Detect which cell encompasses the target text, then output its [x, y] center coordinate. 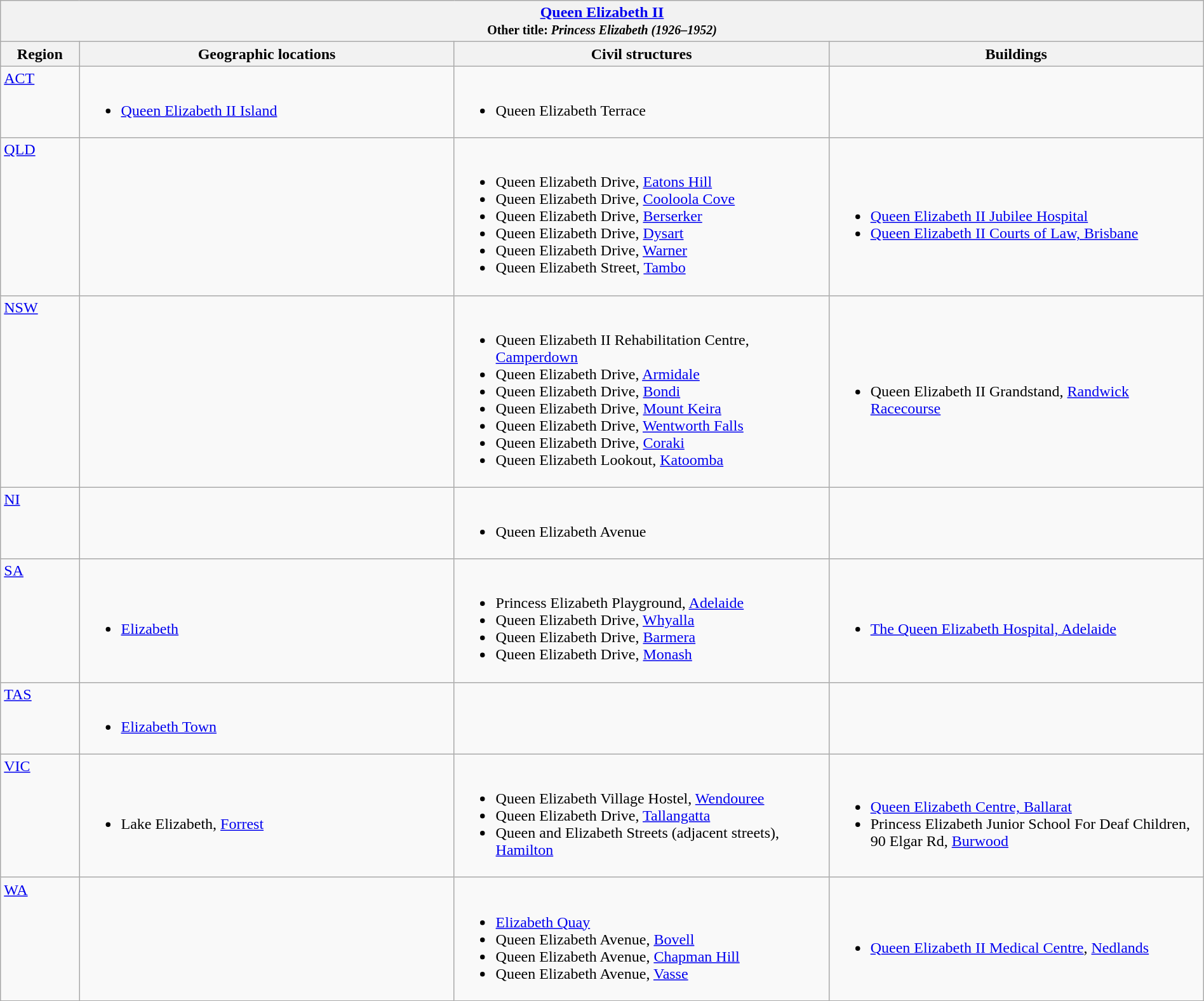
QLD [40, 217]
WA [40, 939]
VIC [40, 816]
Queen Elizabeth Terrace [641, 102]
Queen Elizabeth IIOther title: Princess Elizabeth (1926–1952) [602, 22]
Queen Elizabeth II Grandstand, Randwick Racecourse [1016, 391]
Queen Elizabeth Avenue [641, 523]
Civil structures [641, 54]
Lake Elizabeth, Forrest [267, 816]
NI [40, 523]
Geographic locations [267, 54]
SA [40, 621]
Queen Elizabeth II Jubilee HospitalQueen Elizabeth II Courts of Law, Brisbane [1016, 217]
TAS [40, 718]
Buildings [1016, 54]
Queen Elizabeth Centre, BallaratPrincess Elizabeth Junior School For Deaf Children, 90 Elgar Rd, Burwood [1016, 816]
Elizabeth QuayQueen Elizabeth Avenue, BovellQueen Elizabeth Avenue, Chapman HillQueen Elizabeth Avenue, Vasse [641, 939]
NSW [40, 391]
Region [40, 54]
The Queen Elizabeth Hospital, Adelaide [1016, 621]
Elizabeth Town [267, 718]
Queen Elizabeth Village Hostel, WendoureeQueen Elizabeth Drive, TallangattaQueen and Elizabeth Streets (adjacent streets), Hamilton [641, 816]
Elizabeth [267, 621]
Queen Elizabeth II Medical Centre, Nedlands [1016, 939]
ACT [40, 102]
Queen Elizabeth II Island [267, 102]
Princess Elizabeth Playground, AdelaideQueen Elizabeth Drive, WhyallaQueen Elizabeth Drive, BarmeraQueen Elizabeth Drive, Monash [641, 621]
